Pinpoint the cell where the given text exists, returning its (x, y) midpoint coordinate. 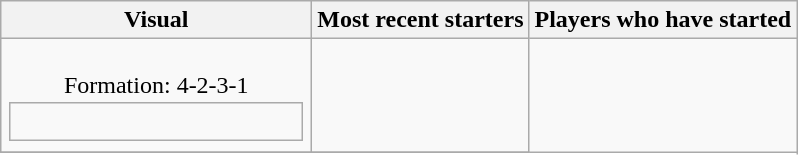
Visual (156, 20)
Formation: 4-2-3-1 (156, 96)
Players who have started (663, 20)
Most recent starters (420, 20)
